Search for the cell housing the specified text and yield its [X, Y] center coordinate. 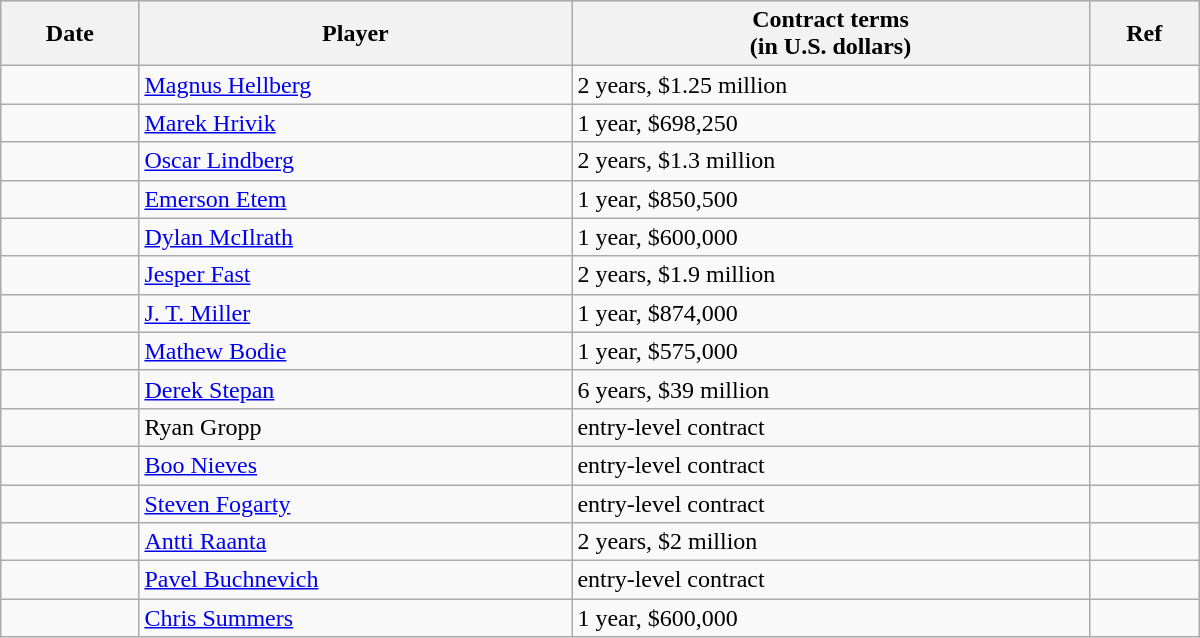
Player [356, 34]
Antti Raanta [356, 542]
Date [70, 34]
Oscar Lindberg [356, 161]
Magnus Hellberg [356, 85]
Emerson Etem [356, 199]
2 years, $1.3 million [830, 161]
2 years, $2 million [830, 542]
Boo Nieves [356, 465]
Jesper Fast [356, 275]
Mathew Bodie [356, 351]
2 years, $1.9 million [830, 275]
1 year, $850,500 [830, 199]
1 year, $874,000 [830, 313]
J. T. Miller [356, 313]
1 year, $575,000 [830, 351]
Contract terms(in U.S. dollars) [830, 34]
2 years, $1.25 million [830, 85]
Marek Hrivik [356, 123]
Steven Fogarty [356, 503]
6 years, $39 million [830, 389]
1 year, $698,250 [830, 123]
Pavel Buchnevich [356, 580]
Ref [1144, 34]
Ryan Gropp [356, 427]
Chris Summers [356, 618]
Derek Stepan [356, 389]
Dylan McIlrath [356, 237]
